Pinpoint the cell where the given text exists, returning its (X, Y) midpoint coordinate. 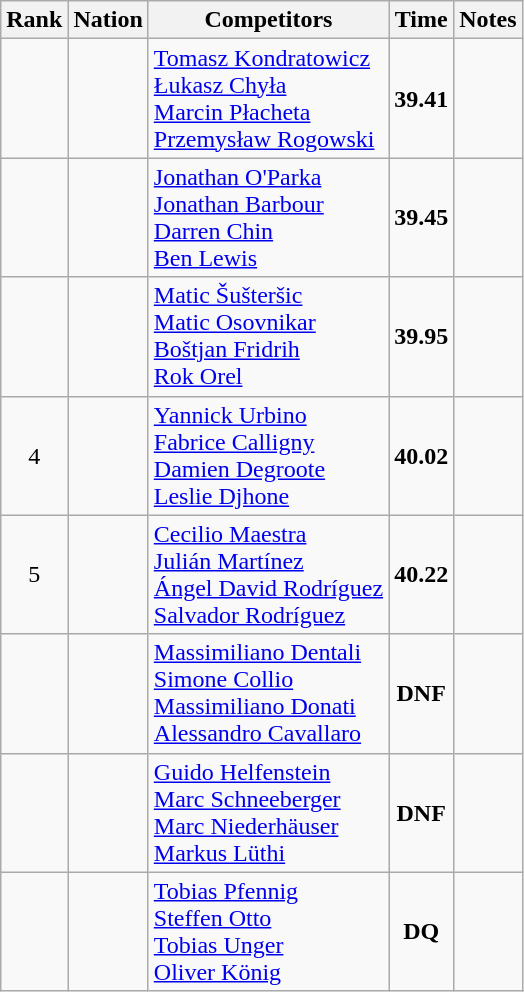
Rank (34, 20)
Guido HelfensteinMarc SchneebergerMarc NiederhäuserMarkus Lüthi (268, 812)
39.41 (422, 98)
Matic ŠušteršicMatic OsovnikarBoštjan FridrihRok Orel (268, 336)
Jonathan O'ParkaJonathan BarbourDarren ChinBen Lewis (268, 218)
39.95 (422, 336)
Tomasz KondratowiczŁukasz ChyłaMarcin PłachetaPrzemysław Rogowski (268, 98)
DQ (422, 932)
Notes (488, 20)
Tobias PfennigSteffen OttoTobias UngerOliver König (268, 932)
5 (34, 574)
Cecilio MaestraJulián MartínezÁngel David RodríguezSalvador Rodríguez (268, 574)
Yannick UrbinoFabrice CallignyDamien DegrooteLeslie Djhone (268, 456)
39.45 (422, 218)
Massimiliano DentaliSimone CollioMassimiliano DonatiAlessandro Cavallaro (268, 694)
Time (422, 20)
Nation (108, 20)
Competitors (268, 20)
4 (34, 456)
40.22 (422, 574)
40.02 (422, 456)
